Find where the given text appears and provide that cell's center as (X, Y) coordinate. 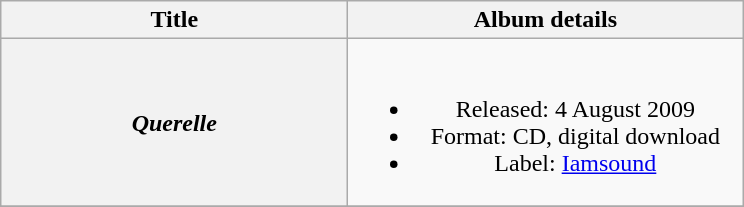
Title (174, 20)
Album details (546, 20)
Querelle (174, 122)
Released: 4 August 2009Format: CD, digital downloadLabel: Iamsound (546, 122)
